Capture the cell that displays the provided text and extract its (x, y) central coordinate. 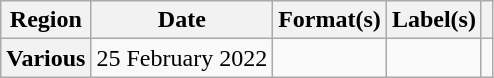
Various (46, 58)
Format(s) (330, 20)
Region (46, 20)
25 February 2022 (182, 58)
Label(s) (434, 20)
Date (182, 20)
